Return the [x, y] coordinate for the center point of the cell that contains the specified text.  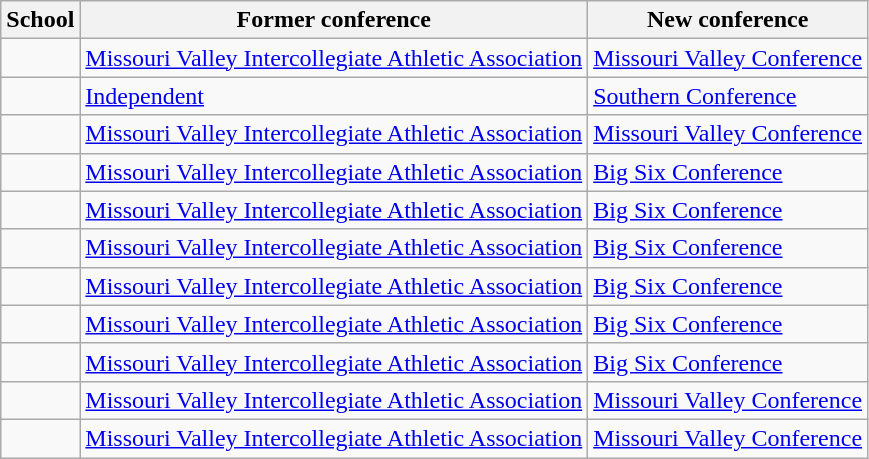
Former conference [334, 20]
Independent [334, 96]
Southern Conference [728, 96]
New conference [728, 20]
School [40, 20]
